Capture the cell that displays the provided text and extract its [X, Y] central coordinate. 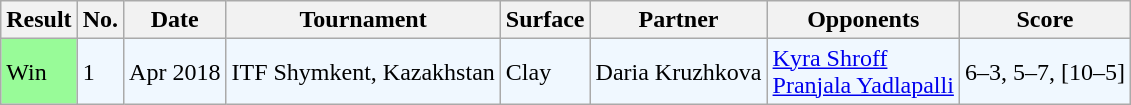
Score [1044, 20]
Surface [545, 20]
Partner [678, 20]
No. [100, 20]
Kyra Shroff Pranjala Yadlapalli [863, 72]
Date [175, 20]
Apr 2018 [175, 72]
1 [100, 72]
Daria Kruzhkova [678, 72]
Tournament [363, 20]
Result [39, 20]
ITF Shymkent, Kazakhstan [363, 72]
Win [39, 72]
Clay [545, 72]
6–3, 5–7, [10–5] [1044, 72]
Opponents [863, 20]
